Capture the cell that displays the provided text and extract its (x, y) central coordinate. 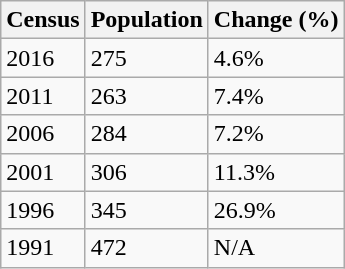
4.6% (276, 58)
275 (146, 58)
263 (146, 96)
1996 (43, 210)
Change (%) (276, 20)
Census (43, 20)
472 (146, 248)
1991 (43, 248)
284 (146, 134)
N/A (276, 248)
Population (146, 20)
306 (146, 172)
26.9% (276, 210)
2016 (43, 58)
7.4% (276, 96)
2001 (43, 172)
7.2% (276, 134)
2011 (43, 96)
2006 (43, 134)
11.3% (276, 172)
345 (146, 210)
